Determine the [x, y] coordinate at the center of the cell enclosing the given text.  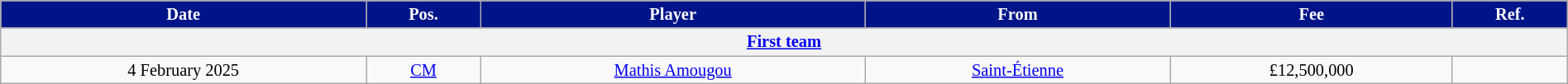
First team [784, 42]
From [1017, 14]
CM [423, 70]
Saint-Étienne [1017, 70]
Fee [1312, 14]
Mathis Amougou [673, 70]
4 February 2025 [184, 70]
£12,500,000 [1312, 70]
Pos. [423, 14]
Date [184, 14]
Ref. [1510, 14]
Player [673, 14]
